For the text-containing cell, return its midpoint in [X, Y] coordinate format. 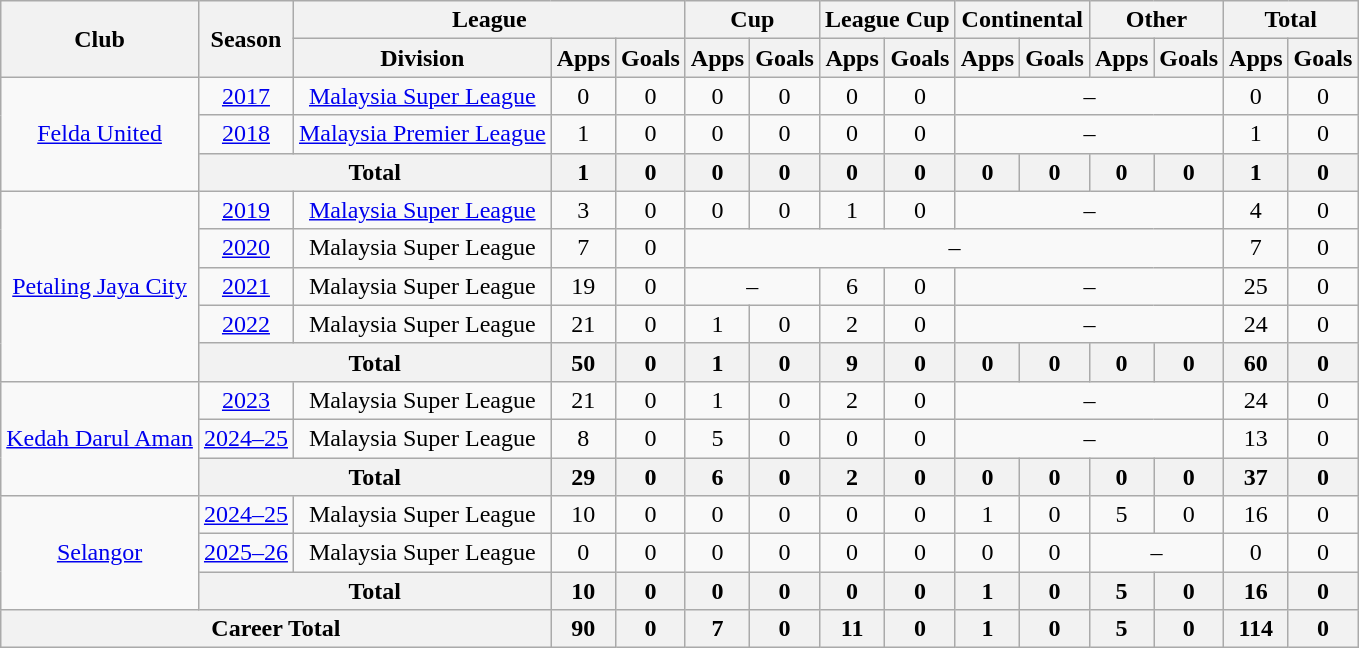
2018 [246, 134]
Career Total [276, 629]
3 [583, 210]
2022 [246, 324]
Selangor [100, 553]
29 [583, 477]
25 [1256, 286]
50 [583, 362]
Petaling Jaya City [100, 286]
11 [852, 629]
2019 [246, 210]
League [489, 20]
2025–26 [246, 553]
37 [1256, 477]
19 [583, 286]
Club [100, 39]
2021 [246, 286]
Cup [752, 20]
60 [1256, 362]
2017 [246, 96]
114 [1256, 629]
Division [422, 58]
13 [1256, 438]
Continental [1022, 20]
League Cup [887, 20]
Season [246, 39]
9 [852, 362]
2023 [246, 400]
Kedah Darul Aman [100, 438]
90 [583, 629]
Other [1156, 20]
2020 [246, 248]
8 [583, 438]
Malaysia Premier League [422, 134]
Felda United [100, 134]
4 [1256, 210]
